Return [x, y] of the center of cell containing provided text 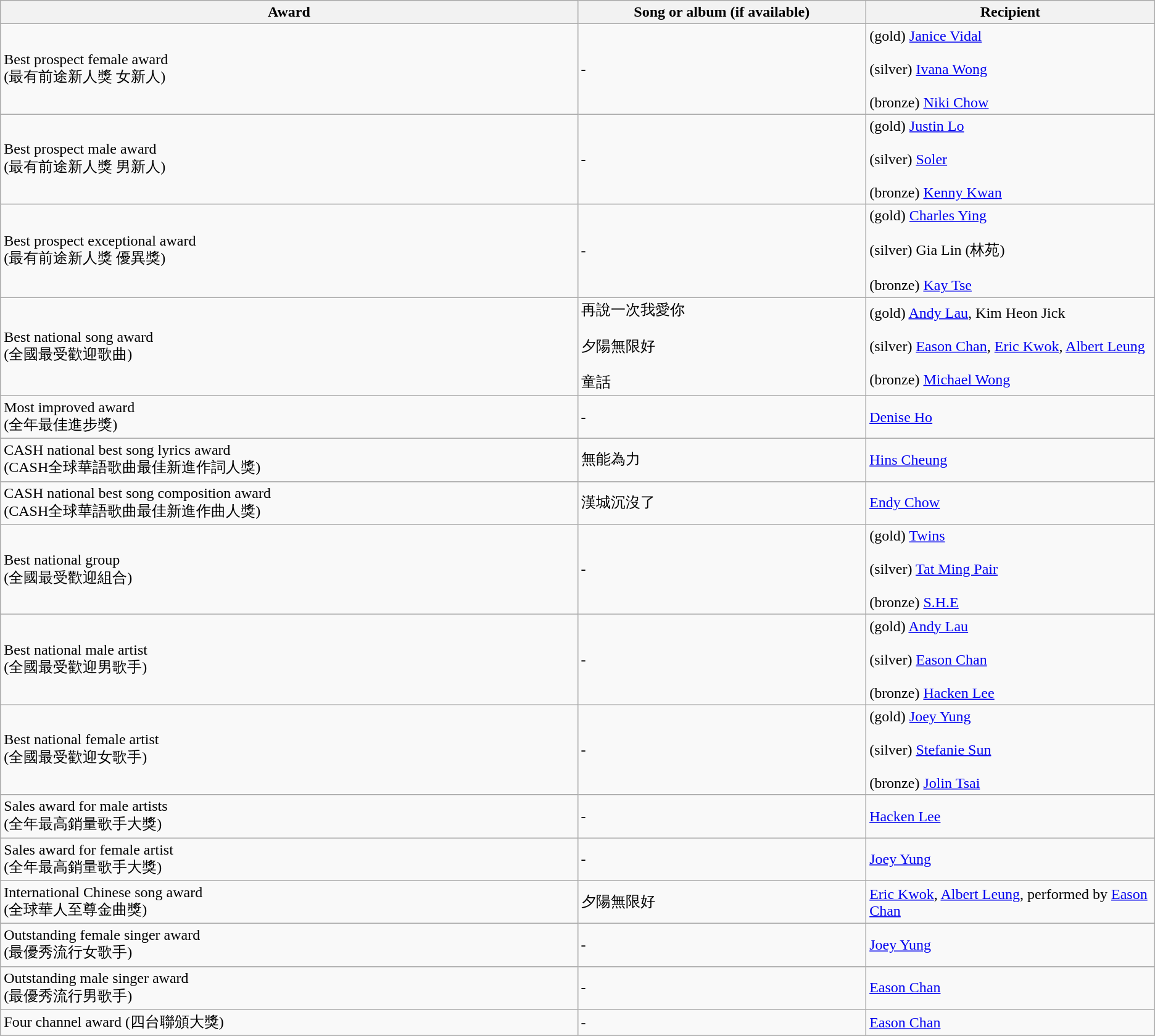
Best prospect exceptional award(最有前途新人獎 優異獎) [289, 251]
Hacken Lee [1011, 816]
(gold) Justin Lo(silver) Soler(bronze) Kenny Kwan [1011, 159]
Endy Chow [1011, 503]
Denise Ho [1011, 417]
International Chinese song award(全球華人至尊金曲獎) [289, 902]
(gold) Janice Vidal(silver) Ivana Wong(bronze) Niki Chow [1011, 69]
Award [289, 12]
夕陽無限好 [722, 902]
Hins Cheung [1011, 460]
Best national group(全國最受歡迎組合) [289, 570]
Recipient [1011, 12]
(gold) Andy Lau, Kim Heon Jick(silver) Eason Chan, Eric Kwok, Albert Leung(bronze) Michael Wong [1011, 347]
Most improved award(全年最佳進步獎) [289, 417]
(gold) Twins(silver) Tat Ming Pair(bronze) S.H.E [1011, 570]
Sales award for male artists(全年最高銷量歌手大獎) [289, 816]
Best national song award(全國最受歡迎歌曲) [289, 347]
Best national female artist(全國最受歡迎女歌手) [289, 750]
Eric Kwok, Albert Leung, performed by Eason Chan [1011, 902]
(gold) Charles Ying(silver) Gia Lin (林苑)(bronze) Kay Tse [1011, 251]
Song or album (if available) [722, 12]
CASH national best song lyrics award(CASH全球華語歌曲最佳新進作詞人獎) [289, 460]
漢城沉沒了 [722, 503]
Outstanding female singer award(最優秀流行女歌手) [289, 945]
再說一次我愛你夕陽無限好童話 [722, 347]
Best prospect male award(最有前途新人獎 男新人) [289, 159]
無能為力 [722, 460]
Sales award for female artist(全年最高銷量歌手大獎) [289, 860]
Four channel award (四台聯頒大獎) [289, 1023]
(gold) Joey Yung(silver) Stefanie Sun(bronze) Jolin Tsai [1011, 750]
Outstanding male singer award(最優秀流行男歌手) [289, 988]
Best prospect female award(最有前途新人獎 女新人) [289, 69]
CASH national best song composition award(CASH全球華語歌曲最佳新進作曲人獎) [289, 503]
(gold) Andy Lau(silver) Eason Chan(bronze) Hacken Lee [1011, 660]
Best national male artist(全國最受歡迎男歌手) [289, 660]
